Return [x, y] of the center of cell containing provided text 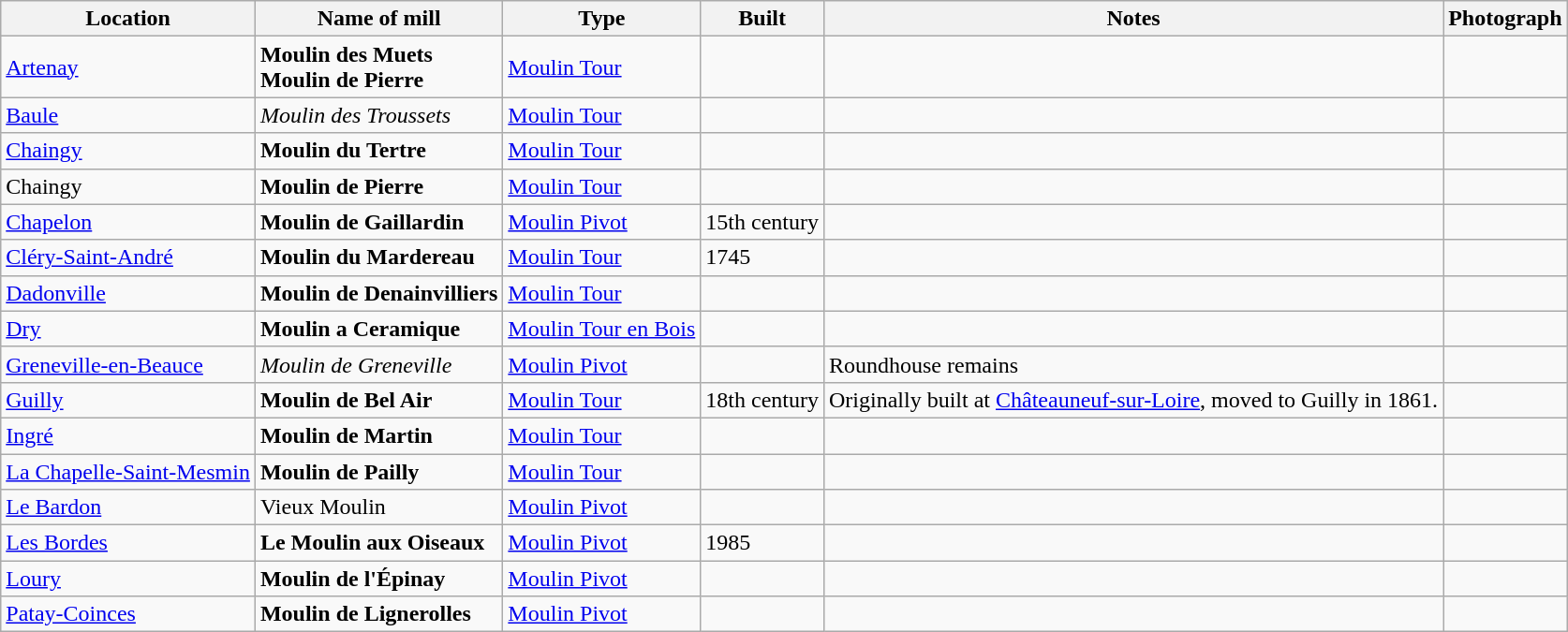
La Chapelle-Saint-Mesmin [128, 471]
Photograph [1505, 19]
1985 [762, 543]
Dadonville [128, 293]
Moulin de Gaillardin [378, 222]
Roundhouse remains [1133, 364]
Moulin Tour en Bois [601, 329]
Greneville-en-Beauce [128, 364]
Name of mill [378, 19]
Moulin a Ceramique [378, 329]
Baule [128, 115]
Patay-Coinces [128, 614]
Moulin des Troussets [378, 115]
Loury [128, 579]
Ingré [128, 435]
Moulin de l'Épinay [378, 579]
Moulin de Martin [378, 435]
Location [128, 19]
Le Bardon [128, 507]
Moulin du Mardereau [378, 257]
Notes [1133, 19]
Guilly [128, 400]
Moulin du Tertre [378, 151]
Cléry-Saint-André [128, 257]
15th century [762, 222]
Vieux Moulin [378, 507]
Moulin de Lignerolles [378, 614]
Chapelon [128, 222]
Moulin de Denainvilliers [378, 293]
Moulin de Pailly [378, 471]
Moulin de Bel Air [378, 400]
Le Moulin aux Oiseaux [378, 543]
Moulin de Greneville [378, 364]
18th century [762, 400]
1745 [762, 257]
Originally built at Châteauneuf-sur-Loire, moved to Guilly in 1861. [1133, 400]
Moulin des MuetsMoulin de Pierre [378, 67]
Built [762, 19]
Les Bordes [128, 543]
Artenay [128, 67]
Dry [128, 329]
Moulin de Pierre [378, 186]
Type [601, 19]
